Capture the cell that displays the provided text and extract its [x, y] central coordinate. 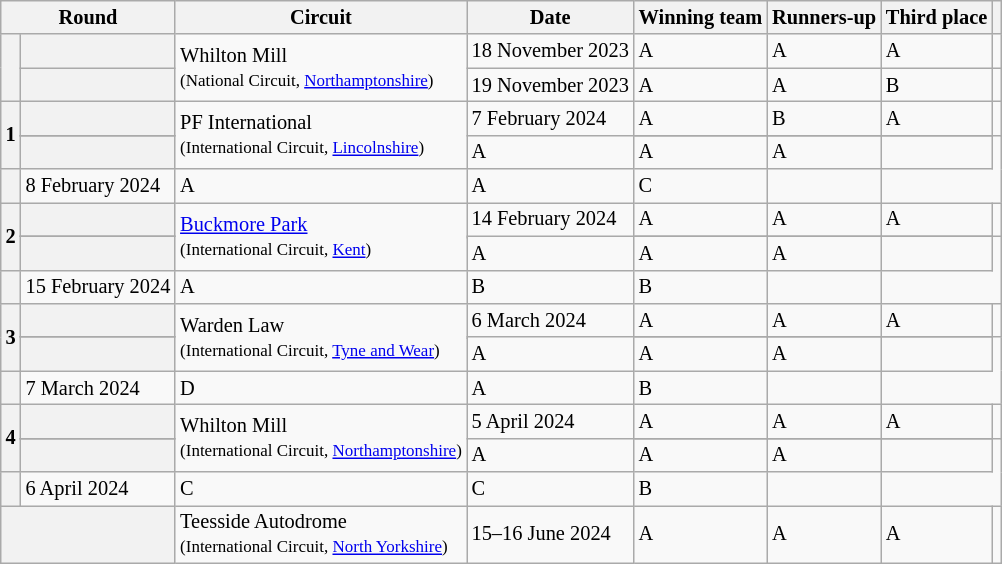
15–16 June 2024 [550, 534]
D [320, 388]
7 February 2024 [550, 118]
6 April 2024 [98, 489]
8 February 2024 [98, 186]
Whilton Mill(International Circuit, Northamptonshire) [320, 438]
14 February 2024 [550, 219]
Third place [936, 17]
Warden Law(International Circuit, Tyne and Wear) [320, 336]
18 November 2023 [550, 51]
4 [11, 438]
Round [88, 17]
7 March 2024 [98, 388]
3 [11, 336]
Buckmore Park(International Circuit, Kent) [320, 236]
5 April 2024 [550, 421]
Whilton Mill(National Circuit, Northamptonshire) [320, 68]
Runners-up [824, 17]
2 [11, 236]
Winning team [700, 17]
19 November 2023 [550, 85]
Teesside Autodrome(International Circuit, North Yorkshire) [320, 534]
Date [550, 17]
6 March 2024 [550, 320]
PF International(International Circuit, Lincolnshire) [320, 134]
Circuit [320, 17]
15 February 2024 [98, 287]
1 [11, 134]
